From the cell containing the given text, extract its center point as [X, Y] coordinate. 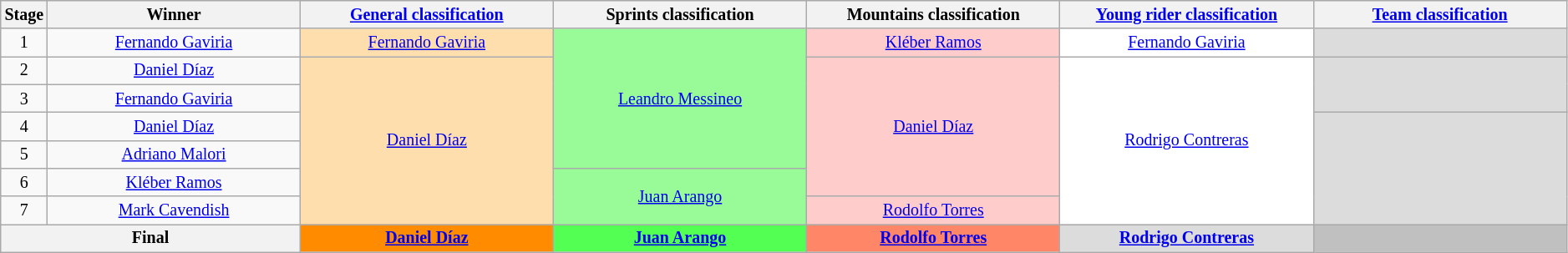
Young rider classification [1186, 15]
Stage [24, 15]
3 [24, 99]
7 [24, 210]
6 [24, 182]
Adriano Malori [174, 154]
Sprints classification [680, 15]
Mark Cavendish [174, 210]
Winner [174, 15]
Team classification [1440, 15]
4 [24, 127]
Mountains classification [934, 15]
2 [24, 70]
Final [150, 239]
1 [24, 43]
Leandro Messineo [680, 99]
General classification [426, 15]
5 [24, 154]
